Scan for the cell matching the given text and deliver its [x, y] coordinate at center. 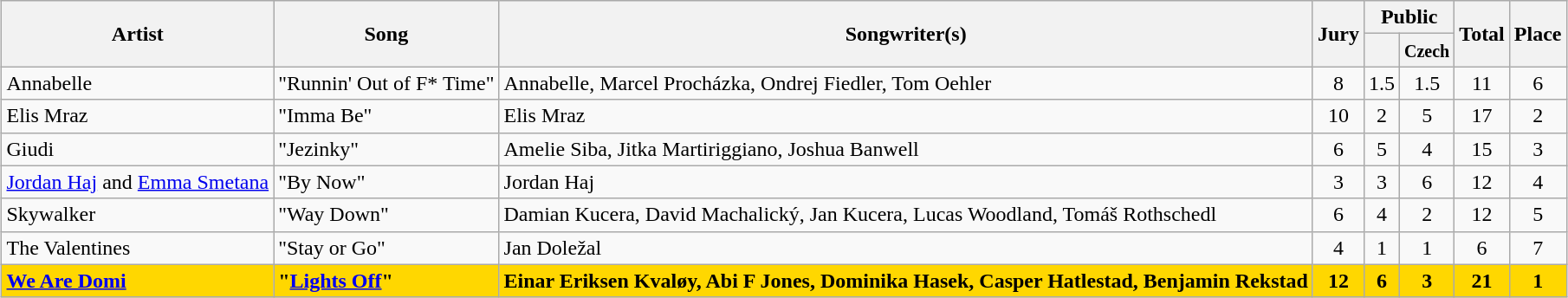
Artist [138, 34]
Jordan Haj and Emma Smetana [138, 182]
Damian Kucera, David Machalický, Jan Kucera, Lucas Woodland, Tomáš Rothschedl [906, 215]
21 [1482, 281]
"Way Down" [386, 215]
17 [1482, 116]
"By Now" [386, 182]
11 [1482, 83]
Jordan Haj [906, 182]
"Lights Off" [386, 281]
15 [1482, 149]
Songwriter(s) [906, 34]
Place [1538, 34]
Annabelle, Marcel Procházka, Ondrej Fiedler, Tom Oehler [906, 83]
Einar Eriksen Kvaløy, Abi F Jones, Dominika Hasek, Casper Hatlestad, Benjamin Rekstad [906, 281]
Jan Doležal [906, 248]
Czech [1428, 50]
"Stay or Go" [386, 248]
7 [1538, 248]
"Imma Be" [386, 116]
"Runnin' Out of F* Time" [386, 83]
Jury [1338, 34]
Public [1409, 17]
Skywalker [138, 215]
The Valentines [138, 248]
Song [386, 34]
We Are Domi [138, 281]
8 [1338, 83]
Giudi [138, 149]
10 [1338, 116]
Annabelle [138, 83]
Total [1482, 34]
Amelie Siba, Jitka Martiriggiano, Joshua Banwell [906, 149]
"Jezinky" [386, 149]
